Output the [x, y] coordinate of the center of the cell containing the given text.  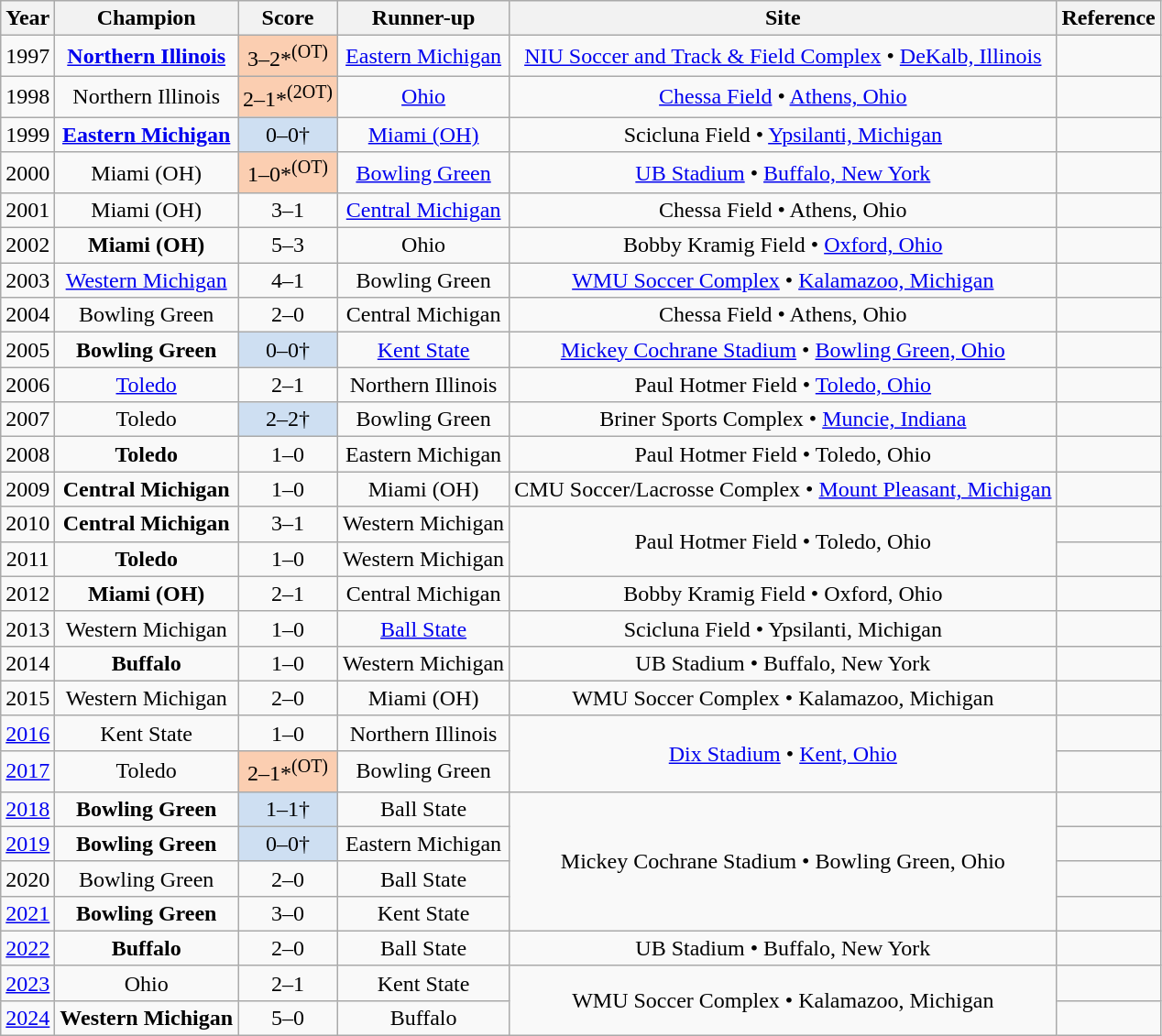
2012 [27, 594]
Site [783, 18]
2021 [27, 913]
Briner Sports Complex • Muncie, Indiana [783, 420]
2014 [27, 663]
1997 [27, 57]
2003 [27, 280]
2009 [27, 489]
2006 [27, 385]
2001 [27, 211]
2019 [27, 844]
1–1† [288, 809]
2005 [27, 350]
2018 [27, 809]
3–0 [288, 913]
4–1 [288, 280]
5–0 [288, 1018]
2024 [27, 1018]
2004 [27, 315]
2–1*(OT) [288, 771]
2015 [27, 698]
2008 [27, 454]
2007 [27, 420]
2016 [27, 733]
Score [288, 18]
2023 [27, 983]
2017 [27, 771]
NIU Soccer and Track & Field Complex • DeKalb, Illinois [783, 57]
2013 [27, 628]
Champion [147, 18]
CMU Soccer/Lacrosse Complex • Mount Pleasant, Michigan [783, 489]
2002 [27, 245]
2–1*(2OT) [288, 97]
2000 [27, 172]
Year [27, 18]
Reference [1109, 18]
2020 [27, 878]
2011 [27, 559]
3–2*(OT) [288, 57]
5–3 [288, 245]
Runner-up [423, 18]
2–2† [288, 420]
2010 [27, 524]
1999 [27, 135]
2022 [27, 948]
1998 [27, 97]
Dix Stadium • Kent, Ohio [783, 753]
1–0*(OT) [288, 172]
